Provide the [X, Y] coordinate of the cell's center where the given text is located.  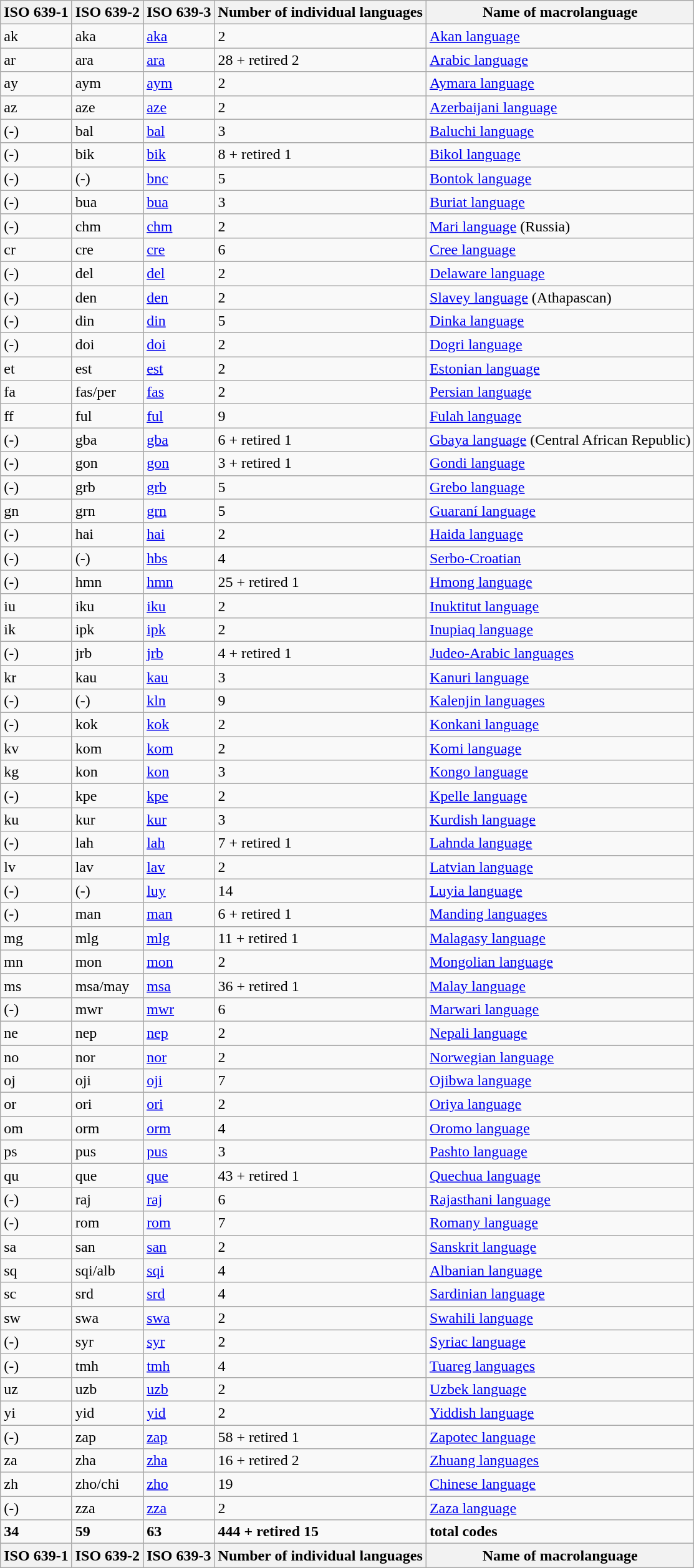
Fulah language [560, 416]
Uzbek language [560, 1389]
Zapotec language [560, 1436]
ff [36, 416]
sw [36, 1318]
Ojibwa language [560, 1081]
or [36, 1105]
Dogri language [560, 345]
msa [179, 985]
luy [179, 891]
Chinese language [560, 1484]
Aymara language [560, 84]
14 [320, 891]
no [36, 1057]
43 + retired 1 [320, 1176]
Zaza language [560, 1508]
Malagasy language [560, 938]
19 [320, 1484]
Serbo-Croatian [560, 558]
Mongolian language [560, 962]
Grebo language [560, 487]
ps [36, 1152]
Swahili language [560, 1318]
Gbaya language (Central African Republic) [560, 440]
Dinka language [560, 321]
Gondi language [560, 463]
ms [36, 985]
ku [36, 820]
4 + retired 1 [320, 653]
sqi [179, 1270]
25 + retired 1 [320, 582]
Quechua language [560, 1176]
Sanskrit language [560, 1247]
total codes [560, 1532]
Guaraní language [560, 511]
Inuktitut language [560, 606]
Kalenjin languages [560, 701]
63 [179, 1532]
Kurdish language [560, 820]
Haida language [560, 535]
7 + retired 1 [320, 843]
Bontok language [560, 178]
hbs [179, 558]
et [36, 369]
Mari language (Russia) [560, 226]
Komi language [560, 748]
Inupiaq language [560, 629]
Romany language [560, 1223]
fas [179, 392]
16 + retired 2 [320, 1461]
bnc [179, 178]
fa [36, 392]
Kanuri language [560, 677]
34 [36, 1532]
uz [36, 1389]
Estonian language [560, 369]
59 [107, 1532]
Bikol language [560, 155]
Zhuang languages [560, 1461]
Pashto language [560, 1152]
om [36, 1128]
zho/chi [107, 1484]
Albanian language [560, 1270]
Nepali language [560, 1033]
gn [36, 511]
8 + retired 1 [320, 155]
sq [36, 1270]
zho [179, 1484]
Syriac language [560, 1342]
Akan language [560, 36]
ak [36, 36]
Norwegian language [560, 1057]
Judeo-Arabic languages [560, 653]
Sardinian language [560, 1294]
Yiddish language [560, 1413]
11 + retired 1 [320, 938]
ay [36, 84]
Rajasthani language [560, 1199]
Kongo language [560, 772]
Hmong language [560, 582]
3 + retired 1 [320, 463]
Manding languages [560, 914]
kr [36, 677]
Malay language [560, 985]
Tuareg languages [560, 1365]
Marwari language [560, 1009]
mg [36, 938]
kln [179, 701]
sa [36, 1247]
msa/may [107, 985]
ne [36, 1033]
Lahnda language [560, 843]
iu [36, 606]
Arabic language [560, 60]
kv [36, 748]
zh [36, 1484]
Baluchi language [560, 131]
Oromo language [560, 1128]
Slavey language (Athapascan) [560, 298]
lv [36, 867]
ik [36, 629]
ar [36, 60]
36 + retired 1 [320, 985]
444 + retired 15 [320, 1532]
58 + retired 1 [320, 1436]
sqi/alb [107, 1270]
sc [36, 1294]
Buriat language [560, 202]
cr [36, 249]
Latvian language [560, 867]
za [36, 1461]
Konkani language [560, 725]
Kpelle language [560, 796]
fas/per [107, 392]
Luyia language [560, 891]
az [36, 107]
oj [36, 1081]
mn [36, 962]
qu [36, 1176]
yi [36, 1413]
kg [36, 772]
Oriya language [560, 1105]
Azerbaijani language [560, 107]
Delaware language [560, 273]
28 + retired 2 [320, 60]
Persian language [560, 392]
Cree language [560, 249]
